Pinpoint the cell where the given text exists, returning its (x, y) midpoint coordinate. 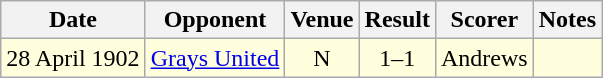
Andrews (484, 58)
Result (397, 20)
Date (73, 20)
Venue (322, 20)
Notes (567, 20)
Grays United (215, 58)
Scorer (484, 20)
N (322, 58)
Opponent (215, 20)
1–1 (397, 58)
28 April 1902 (73, 58)
